Provide the [x, y] coordinate of the cell's center where the given text is located.  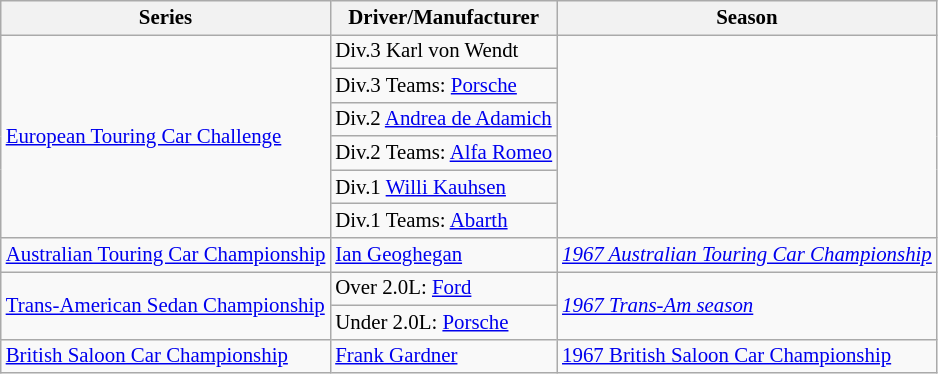
1967 British Saloon Car Championship [747, 356]
1967 Australian Touring Car Championship [747, 255]
Frank Gardner [444, 356]
Div.2 Andrea de Adamich [444, 119]
Div.3 Karl von Wendt [444, 51]
1967 Trans-Am season [747, 305]
Div.2 Teams: Alfa Romeo [444, 153]
Series [166, 18]
Ian Geoghegan [444, 255]
Australian Touring Car Championship [166, 255]
Season [747, 18]
Driver/Manufacturer [444, 18]
Over 2.0L: Ford [444, 288]
Under 2.0L: Porsche [444, 322]
British Saloon Car Championship [166, 356]
Div.1 Willi Kauhsen [444, 187]
European Touring Car Challenge [166, 136]
Div.3 Teams: Porsche [444, 85]
Div.1 Teams: Abarth [444, 221]
Trans-American Sedan Championship [166, 305]
